From the cell containing the given text, extract its center point as [X, Y] coordinate. 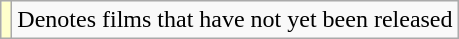
Denotes films that have not yet been released [235, 20]
